Locate the cell with the specified text and output its [x, y] center coordinate. 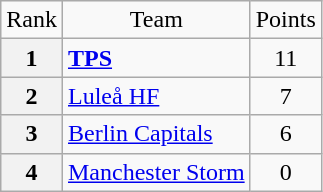
Manchester Storm [156, 172]
Team [156, 20]
2 [32, 96]
4 [32, 172]
TPS [156, 58]
6 [286, 134]
7 [286, 96]
Berlin Capitals [156, 134]
3 [32, 134]
0 [286, 172]
1 [32, 58]
Rank [32, 20]
Points [286, 20]
11 [286, 58]
Luleå HF [156, 96]
